From the cell containing the given text, extract its center point as [x, y] coordinate. 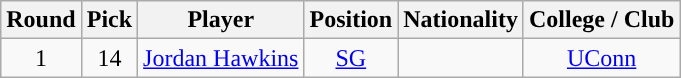
Round [41, 20]
Nationality [461, 20]
UConn [601, 58]
Player [221, 20]
SG [351, 58]
College / Club [601, 20]
14 [109, 58]
Jordan Hawkins [221, 58]
Pick [109, 20]
1 [41, 58]
Position [351, 20]
